Find where the given text appears and provide that cell's center as (X, Y) coordinate. 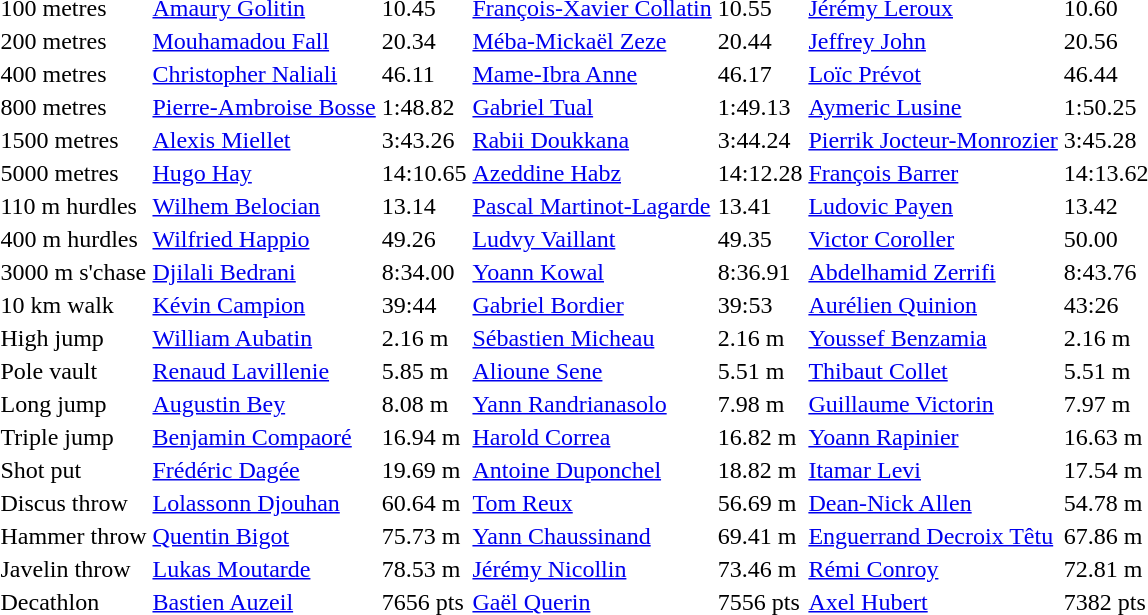
49.35 (760, 239)
39:44 (424, 305)
Pascal Martinot-Lagarde (592, 206)
Loïc Prévot (933, 74)
Augustin Bey (264, 404)
39:53 (760, 305)
75.73 m (424, 536)
5.85 m (424, 371)
Sébastien Micheau (592, 338)
Yann Chaussinand (592, 536)
13.14 (424, 206)
Ludovic Payen (933, 206)
Aurélien Quinion (933, 305)
Dean-Nick Allen (933, 503)
François Barrer (933, 173)
Yoann Rapinier (933, 437)
Pierrik Jocteur-Monrozier (933, 140)
Enguerrand Decroix Têtu (933, 536)
Rabii Doukkana (592, 140)
Itamar Levi (933, 470)
20.34 (424, 41)
Abdelhamid Zerrifi (933, 272)
Kévin Campion (264, 305)
Tom Reux (592, 503)
Jeffrey John (933, 41)
69.41 m (760, 536)
Gabriel Bordier (592, 305)
3:43.26 (424, 140)
Aymeric Lusine (933, 107)
Lolassonn Djouhan (264, 503)
Youssef Benzamia (933, 338)
Quentin Bigot (264, 536)
Benjamin Compaoré (264, 437)
Yann Randrianasolo (592, 404)
7.98 m (760, 404)
Thibaut Collet (933, 371)
13.41 (760, 206)
Djilali Bedrani (264, 272)
Antoine Duponchel (592, 470)
Lukas Moutarde (264, 569)
20.44 (760, 41)
Renaud Lavillenie (264, 371)
49.26 (424, 239)
Rémi Conroy (933, 569)
60.64 m (424, 503)
3:44.24 (760, 140)
William Aubatin (264, 338)
46.17 (760, 74)
Gabriel Tual (592, 107)
5.51 m (760, 371)
19.69 m (424, 470)
Mame-Ibra Anne (592, 74)
46.11 (424, 74)
8.08 m (424, 404)
Méba-Mickaël Zeze (592, 41)
Mouhamadou Fall (264, 41)
Azeddine Habz (592, 173)
Wilfried Happio (264, 239)
Hugo Hay (264, 173)
Jérémy Nicollin (592, 569)
Yoann Kowal (592, 272)
14:10.65 (424, 173)
Christopher Naliali (264, 74)
Wilhem Belocian (264, 206)
16.82 m (760, 437)
1:48.82 (424, 107)
Alioune Sene (592, 371)
8:36.91 (760, 272)
Frédéric Dagée (264, 470)
14:12.28 (760, 173)
Ludvy Vaillant (592, 239)
Victor Coroller (933, 239)
73.46 m (760, 569)
Alexis Miellet (264, 140)
Pierre-Ambroise Bosse (264, 107)
78.53 m (424, 569)
Harold Correa (592, 437)
56.69 m (760, 503)
8:34.00 (424, 272)
18.82 m (760, 470)
1:49.13 (760, 107)
Guillaume Victorin (933, 404)
16.94 m (424, 437)
